Find where the given text appears and provide that cell's center as (X, Y) coordinate. 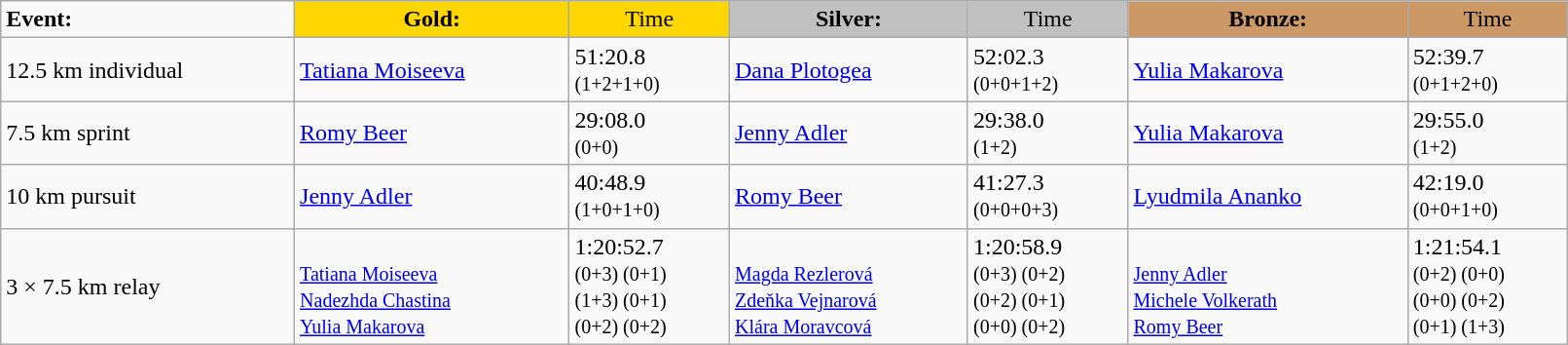
Dana Plotogea (849, 70)
42:19.0(0+0+1+0) (1487, 197)
29:38.0(1+2) (1047, 133)
51:20.8(1+2+1+0) (650, 70)
41:27.3(0+0+0+3) (1047, 197)
40:48.9(1+0+1+0) (650, 197)
3 × 7.5 km relay (148, 287)
1:21:54.1(0+2) (0+0)(0+0) (0+2)(0+1) (1+3) (1487, 287)
Silver: (849, 19)
29:08.0(0+0) (650, 133)
12.5 km individual (148, 70)
10 km pursuit (148, 197)
52:02.3(0+0+1+2) (1047, 70)
Bronze: (1267, 19)
Magda RezlerováZdeňka VejnarováKlára Moravcová (849, 287)
Event: (148, 19)
Jenny AdlerMichele VolkerathRomy Beer (1267, 287)
Tatiana Moiseeva (432, 70)
29:55.0(1+2) (1487, 133)
1:20:52.7(0+3) (0+1)(1+3) (0+1)(0+2) (0+2) (650, 287)
Tatiana MoiseevaNadezhda ChastinaYulia Makarova (432, 287)
7.5 km sprint (148, 133)
Lyudmila Ananko (1267, 197)
1:20:58.9(0+3) (0+2)(0+2) (0+1)(0+0) (0+2) (1047, 287)
Gold: (432, 19)
52:39.7(0+1+2+0) (1487, 70)
